Pinpoint the cell where the given text exists, returning its (X, Y) midpoint coordinate. 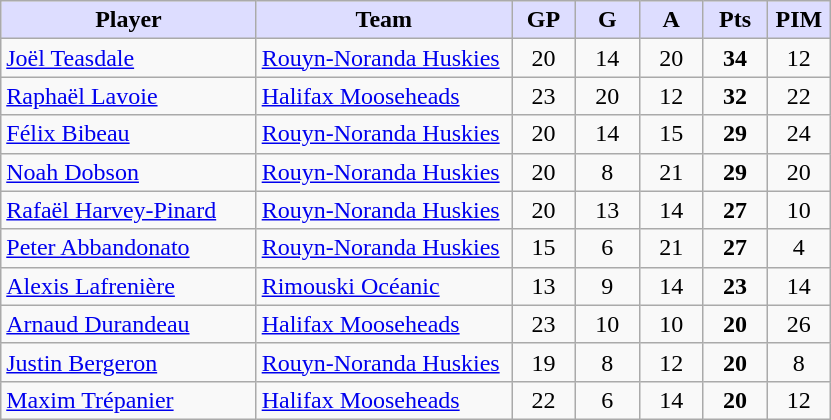
Félix Bibeau (128, 134)
Joël Teasdale (128, 58)
Noah Dobson (128, 172)
PIM (799, 20)
Peter Abbandonato (128, 248)
19 (544, 362)
Team (384, 20)
A (671, 20)
Raphaël Lavoie (128, 96)
4 (799, 248)
Maxim Trépanier (128, 400)
Arnaud Durandeau (128, 324)
34 (735, 58)
GP (544, 20)
Pts (735, 20)
G (607, 20)
Alexis Lafrenière (128, 286)
Justin Bergeron (128, 362)
Player (128, 20)
24 (799, 134)
9 (607, 286)
Rimouski Océanic (384, 286)
Rafaël Harvey-Pinard (128, 210)
26 (799, 324)
32 (735, 96)
